Return (X, Y) of the center of cell containing provided text 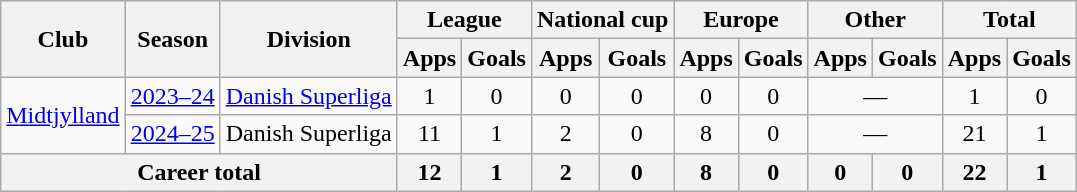
12 (429, 172)
2024–25 (172, 134)
Other (875, 20)
Total (1009, 20)
Europe (741, 20)
Career total (200, 172)
League (464, 20)
Club (63, 39)
2023–24 (172, 96)
11 (429, 134)
National cup (602, 20)
21 (974, 134)
22 (974, 172)
Season (172, 39)
Division (308, 39)
Midtjylland (63, 115)
